Return (X, Y) of the center of cell containing provided text 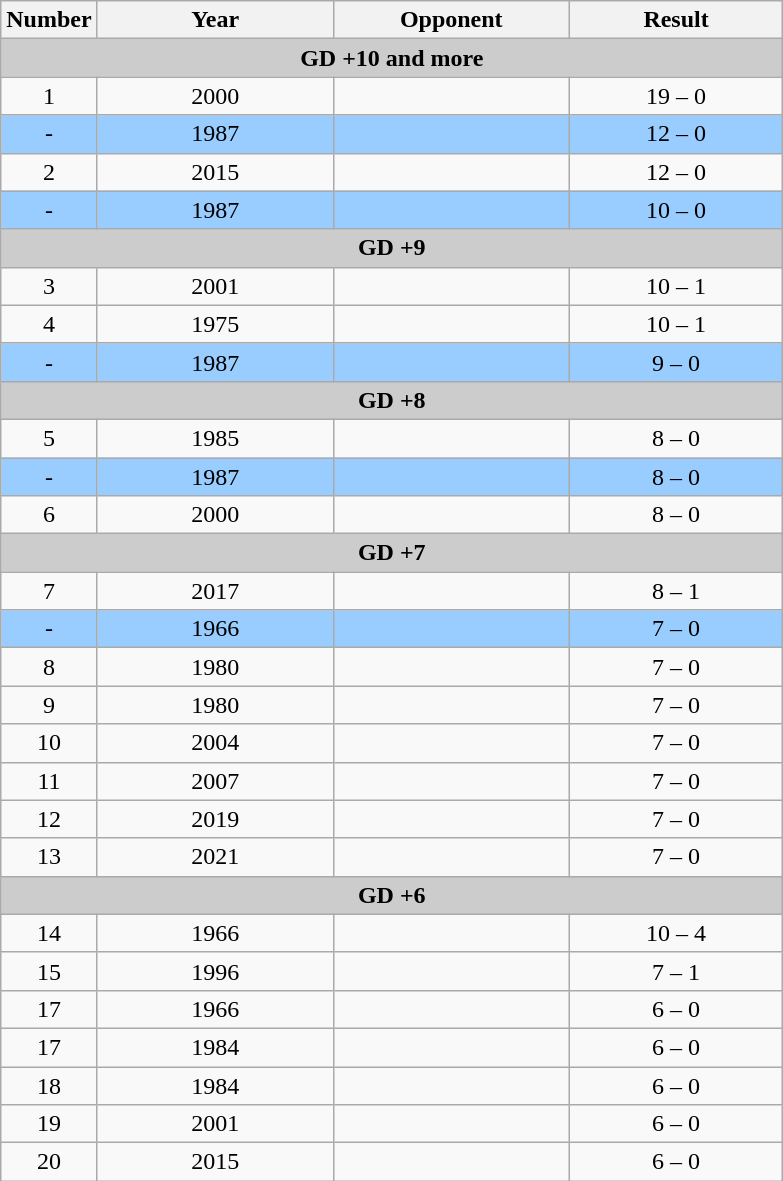
8 (49, 667)
Year (215, 20)
GD +10 and more (392, 58)
12 (49, 819)
6 (49, 515)
10 – 4 (676, 933)
7 – 1 (676, 971)
9 – 0 (676, 362)
4 (49, 324)
2 (49, 172)
2019 (215, 819)
GD +9 (392, 248)
2007 (215, 781)
15 (49, 971)
7 (49, 591)
9 (49, 705)
8 – 1 (676, 591)
14 (49, 933)
1975 (215, 324)
13 (49, 857)
20 (49, 1162)
3 (49, 286)
19 – 0 (676, 96)
1996 (215, 971)
10 (49, 743)
10 – 0 (676, 210)
2021 (215, 857)
1 (49, 96)
5 (49, 438)
Result (676, 20)
18 (49, 1085)
2004 (215, 743)
1985 (215, 438)
GD +6 (392, 895)
Opponent (451, 20)
GD +7 (392, 553)
2017 (215, 591)
GD +8 (392, 400)
19 (49, 1124)
11 (49, 781)
Number (49, 20)
